Provide the (x, y) coordinate of the cell's center where the given text is located.  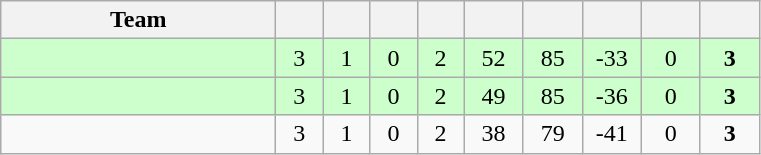
52 (494, 58)
-33 (612, 58)
-36 (612, 96)
49 (494, 96)
Team (138, 20)
38 (494, 134)
79 (552, 134)
-41 (612, 134)
